Pinpoint the cell where the given text exists, returning its [X, Y] midpoint coordinate. 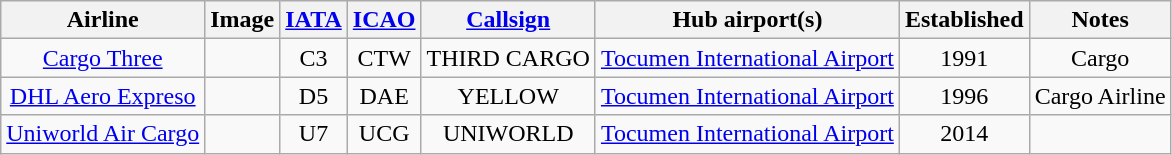
THIRD CARGO [508, 58]
ICAO [384, 20]
Cargo Three [103, 58]
D5 [314, 96]
UNIWORLD [508, 134]
Hub airport(s) [747, 20]
IATA [314, 20]
C3 [314, 58]
CTW [384, 58]
Cargo [1100, 58]
Uniworld Air Cargo [103, 134]
Airline [103, 20]
DHL Aero Expreso [103, 96]
1996 [964, 96]
UCG [384, 134]
2014 [964, 134]
Image [242, 20]
1991 [964, 58]
YELLOW [508, 96]
Callsign [508, 20]
Cargo Airline [1100, 96]
U7 [314, 134]
Notes [1100, 20]
DAE [384, 96]
Established [964, 20]
